Capture the cell that displays the provided text and extract its (X, Y) central coordinate. 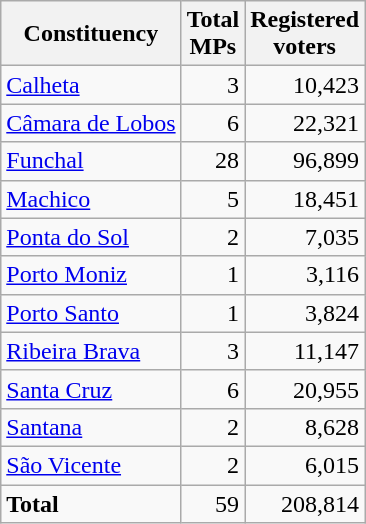
59 (213, 503)
96,899 (305, 161)
6,015 (305, 465)
Porto Moniz (91, 275)
8,628 (305, 427)
3,824 (305, 313)
Ponta do Sol (91, 237)
18,451 (305, 199)
Total (91, 503)
22,321 (305, 123)
20,955 (305, 389)
11,147 (305, 351)
Machico (91, 199)
Total MPs (213, 34)
Registeredvoters (305, 34)
Funchal (91, 161)
28 (213, 161)
3,116 (305, 275)
Ribeira Brava (91, 351)
Câmara de Lobos (91, 123)
Calheta (91, 85)
208,814 (305, 503)
Santa Cruz (91, 389)
São Vicente (91, 465)
5 (213, 199)
Constituency (91, 34)
7,035 (305, 237)
10,423 (305, 85)
Porto Santo (91, 313)
Santana (91, 427)
